From the cell containing the given text, extract its center point as (X, Y) coordinate. 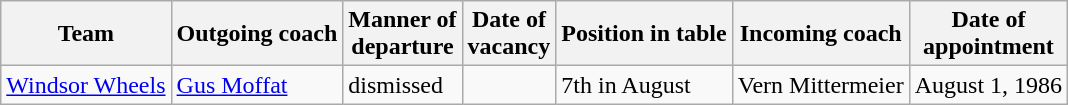
Gus Moffat (257, 85)
dismissed (402, 85)
Date of appointment (988, 34)
Incoming coach (820, 34)
August 1, 1986 (988, 85)
Vern Mittermeier (820, 85)
Manner of departure (402, 34)
Windsor Wheels (86, 85)
Position in table (644, 34)
Date of vacancy (509, 34)
Team (86, 34)
Outgoing coach (257, 34)
7th in August (644, 85)
